Capture the cell that displays the provided text and extract its [X, Y] central coordinate. 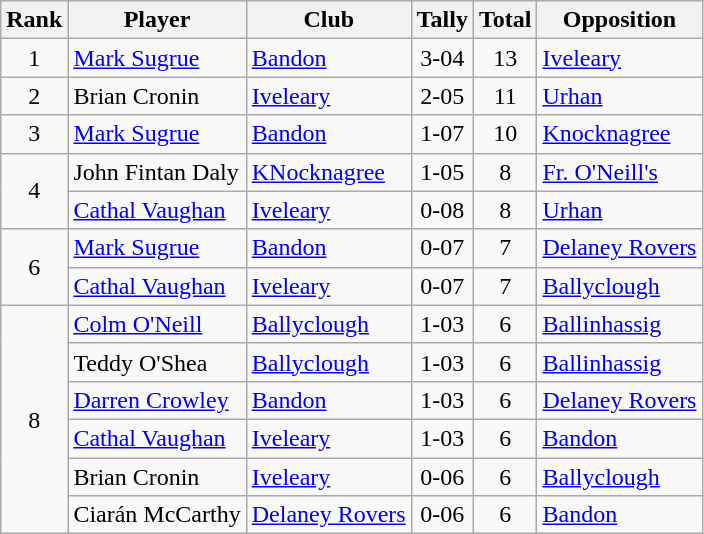
1-05 [442, 172]
Opposition [620, 20]
Ciarán McCarthy [157, 515]
2-05 [442, 96]
Darren Crowley [157, 400]
0-08 [442, 210]
Club [328, 20]
2 [34, 96]
Rank [34, 20]
John Fintan Daly [157, 172]
1-07 [442, 134]
3 [34, 134]
KNocknagree [328, 172]
Fr. O'Neill's [620, 172]
10 [505, 134]
4 [34, 191]
11 [505, 96]
Player [157, 20]
Colm O'Neill [157, 324]
3-04 [442, 58]
1 [34, 58]
Knocknagree [620, 134]
13 [505, 58]
Teddy O'Shea [157, 362]
Total [505, 20]
Tally [442, 20]
